Extract the [X, Y] coordinate from the center of the cell holding the provided text.  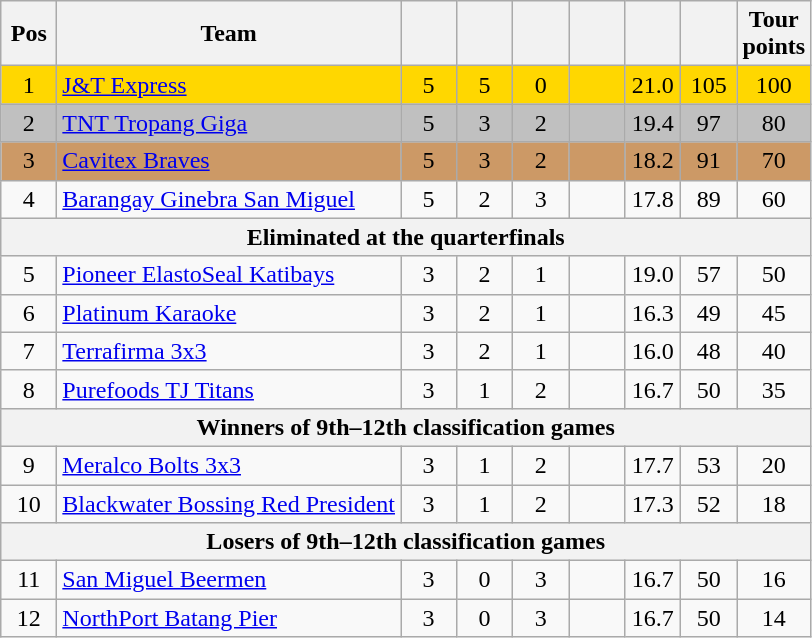
19.0 [653, 275]
16.3 [653, 313]
14 [774, 618]
100 [774, 85]
105 [709, 85]
Winners of 9th–12th classification games [406, 427]
Pos [29, 34]
11 [29, 580]
Pioneer ElastoSeal Katibays [229, 275]
6 [29, 313]
53 [709, 465]
18.2 [653, 161]
10 [29, 503]
9 [29, 465]
35 [774, 389]
Eliminated at the quarterfinals [406, 237]
Cavitex Braves [229, 161]
8 [29, 389]
Blackwater Bossing Red President [229, 503]
21.0 [653, 85]
NorthPort Batang Pier [229, 618]
Barangay Ginebra San Miguel [229, 199]
60 [774, 199]
4 [29, 199]
Purefoods TJ Titans [229, 389]
49 [709, 313]
70 [774, 161]
16 [774, 580]
19.4 [653, 123]
16.0 [653, 351]
12 [29, 618]
Team [229, 34]
17.7 [653, 465]
45 [774, 313]
18 [774, 503]
20 [774, 465]
40 [774, 351]
Losers of 9th–12th classification games [406, 542]
89 [709, 199]
52 [709, 503]
J&T Express [229, 85]
Terrafirma 3x3 [229, 351]
80 [774, 123]
17.3 [653, 503]
Platinum Karaoke [229, 313]
57 [709, 275]
7 [29, 351]
San Miguel Beermen [229, 580]
Tour points [774, 34]
48 [709, 351]
91 [709, 161]
Meralco Bolts 3x3 [229, 465]
97 [709, 123]
17.8 [653, 199]
TNT Tropang Giga [229, 123]
